Identify which cell holds the provided text, then report its [X, Y] central coordinate. 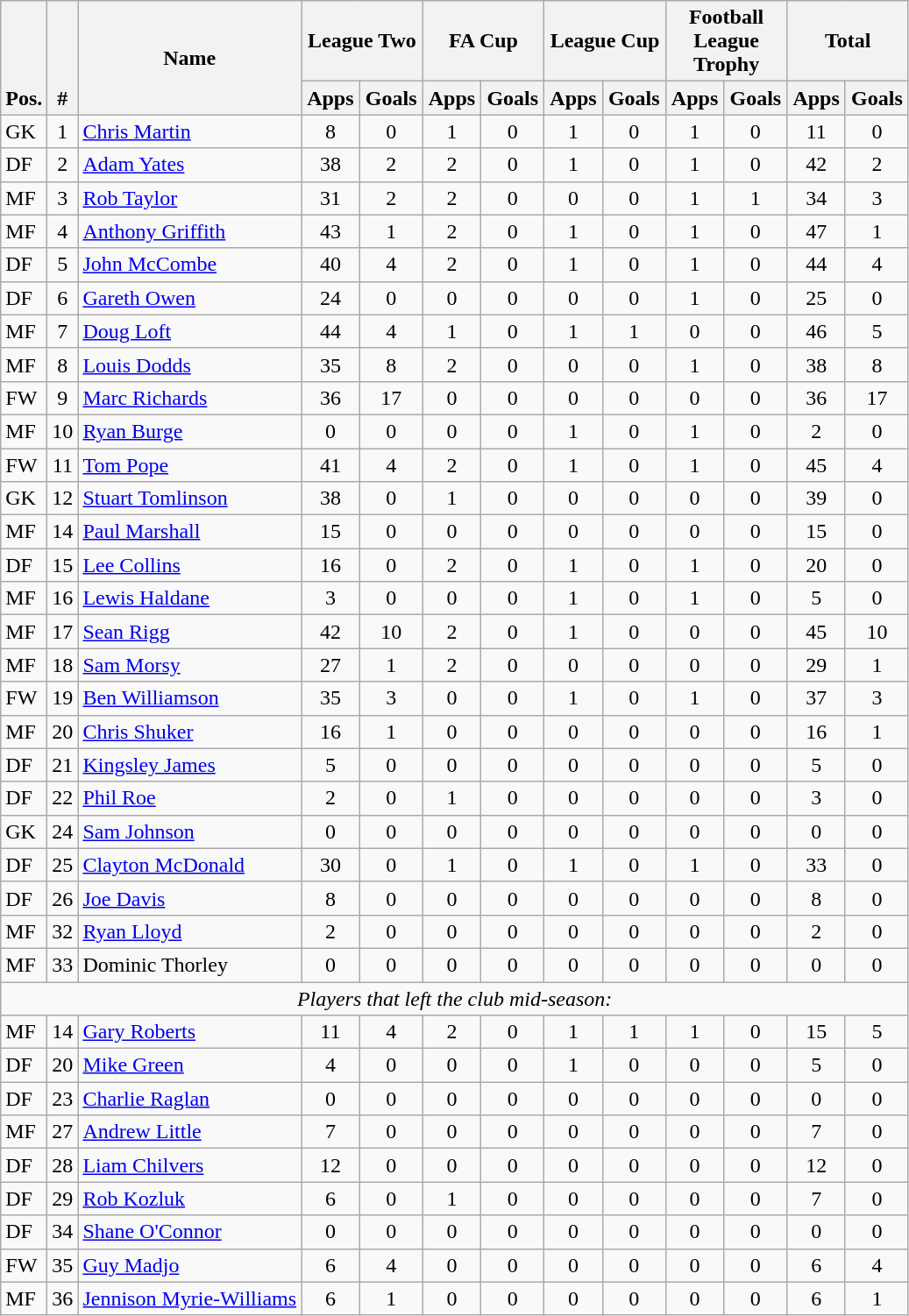
23 [63, 1099]
# [63, 58]
Marc Richards [189, 398]
Phil Roe [189, 798]
46 [817, 331]
Sean Rigg [189, 632]
18 [63, 665]
Total [849, 41]
League Cup [605, 41]
9 [63, 398]
Mike Green [189, 1065]
John McCombe [189, 265]
Sam Johnson [189, 831]
Players that left the club mid-season: [455, 998]
41 [331, 465]
Gareth Owen [189, 298]
Rob Kozluk [189, 1199]
32 [63, 931]
Clayton McDonald [189, 865]
47 [817, 231]
Kingsley James [189, 765]
Paul Marshall [189, 532]
Guy Madjo [189, 1265]
Ryan Burge [189, 431]
21 [63, 765]
Jennison Myrie-Williams [189, 1298]
Shane O'Connor [189, 1232]
Stuart Tomlinson [189, 499]
Tom Pope [189, 465]
28 [63, 1165]
Rob Taylor [189, 198]
Name [189, 58]
30 [331, 865]
Lewis Haldane [189, 598]
22 [63, 798]
Louis Dodds [189, 364]
37 [817, 698]
40 [331, 265]
Ryan Lloyd [189, 931]
FA Cup [484, 41]
39 [817, 499]
Anthony Griffith [189, 231]
Football League Trophy [726, 41]
19 [63, 698]
Chris Shuker [189, 732]
Liam Chilvers [189, 1165]
Charlie Raglan [189, 1099]
Andrew Little [189, 1132]
Ben Williamson [189, 698]
Dominic Thorley [189, 965]
League Two [363, 41]
43 [331, 231]
Lee Collins [189, 565]
Chris Martin [189, 131]
Gary Roberts [189, 1032]
Joe Davis [189, 898]
Pos. [25, 58]
Doug Loft [189, 331]
26 [63, 898]
31 [331, 198]
Adam Yates [189, 165]
Sam Morsy [189, 665]
